Identify which cell holds the provided text, then report its [X, Y] central coordinate. 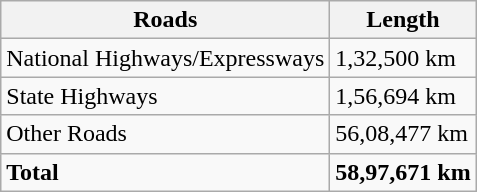
56,08,477 km [403, 134]
58,97,671 km [403, 172]
Total [166, 172]
Length [403, 20]
State Highways [166, 96]
1,56,694 km [403, 96]
1,32,500 km [403, 58]
Other Roads [166, 134]
National Highways/Expressways [166, 58]
Roads [166, 20]
